Provide the (x, y) coordinate of the cell's center where the given text is located.  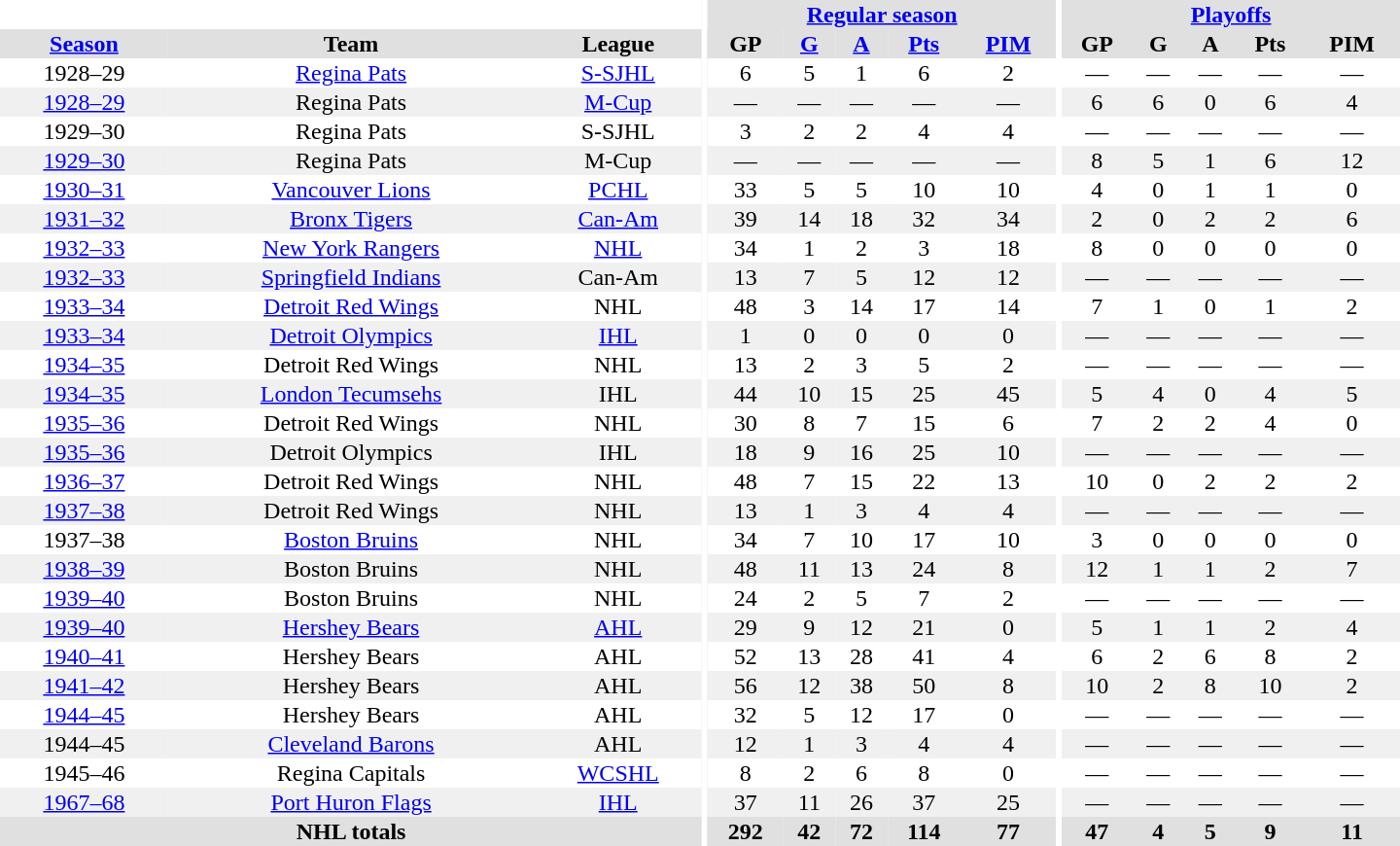
Team (351, 44)
52 (745, 656)
London Tecumsehs (351, 394)
21 (924, 627)
PCHL (618, 190)
26 (861, 802)
1931–32 (84, 219)
Vancouver Lions (351, 190)
30 (745, 423)
38 (861, 686)
41 (924, 656)
Cleveland Barons (351, 744)
16 (861, 452)
Regular season (882, 15)
Bronx Tigers (351, 219)
Port Huron Flags (351, 802)
League (618, 44)
33 (745, 190)
1945–46 (84, 773)
39 (745, 219)
22 (924, 481)
1940–41 (84, 656)
77 (1009, 831)
New York Rangers (351, 248)
28 (861, 656)
1941–42 (84, 686)
44 (745, 394)
72 (861, 831)
Playoffs (1231, 15)
1938–39 (84, 569)
42 (810, 831)
1930–31 (84, 190)
1936–37 (84, 481)
Season (84, 44)
Springfield Indians (351, 277)
45 (1009, 394)
NHL totals (351, 831)
29 (745, 627)
1967–68 (84, 802)
50 (924, 686)
WCSHL (618, 773)
114 (924, 831)
47 (1097, 831)
Regina Capitals (351, 773)
292 (745, 831)
56 (745, 686)
